Locate the cell with the specified text and output its (x, y) center coordinate. 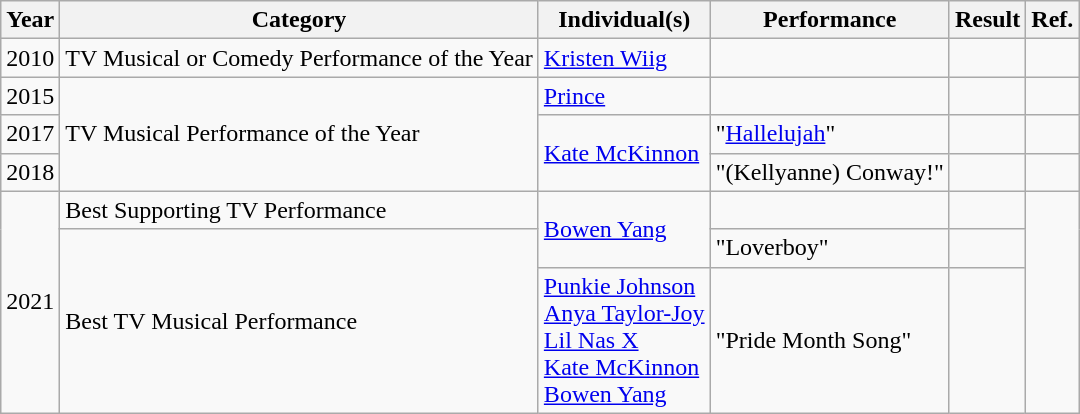
Prince (624, 96)
Year (30, 20)
"Hallelujah" (830, 134)
Best TV Musical Performance (300, 321)
TV Musical or Comedy Performance of the Year (300, 58)
"(Kellyanne) Conway!" (830, 172)
2010 (30, 58)
Performance (830, 20)
2015 (30, 96)
2018 (30, 172)
TV Musical Performance of the Year (300, 134)
Kate McKinnon (624, 153)
"Pride Month Song" (830, 340)
"Loverboy" (830, 248)
Ref. (1052, 20)
Punkie Johnson Anya Taylor-Joy Lil Nas X Kate McKinnon Bowen Yang (624, 340)
Best Supporting TV Performance (300, 210)
Bowen Yang (624, 229)
Kristen Wiig (624, 58)
2017 (30, 134)
Result (987, 20)
2021 (30, 302)
Category (300, 20)
Individual(s) (624, 20)
